Find where the given text appears and provide that cell's center as [x, y] coordinate. 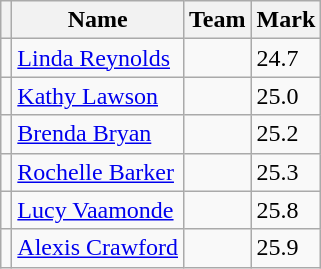
Kathy Lawson [98, 96]
25.8 [286, 210]
25.3 [286, 172]
Team [218, 20]
Lucy Vaamonde [98, 210]
Brenda Bryan [98, 134]
Linda Reynolds [98, 58]
25.2 [286, 134]
25.9 [286, 248]
25.0 [286, 96]
Alexis Crawford [98, 248]
Mark [286, 20]
Rochelle Barker [98, 172]
Name [98, 20]
24.7 [286, 58]
